Capture the cell that displays the provided text and extract its [x, y] central coordinate. 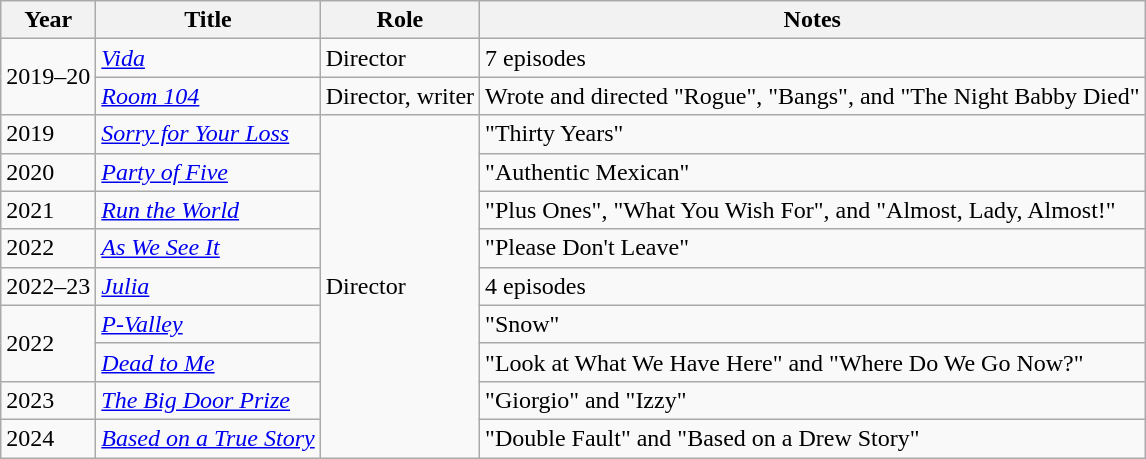
Director, writer [400, 96]
"Snow" [812, 324]
"Thirty Years" [812, 134]
Room 104 [208, 96]
7 episodes [812, 58]
Notes [812, 20]
2020 [48, 172]
The Big Door Prize [208, 400]
Role [400, 20]
"Double Fault" and "Based on a Drew Story" [812, 438]
Vida [208, 58]
As We See It [208, 248]
2021 [48, 210]
2019–20 [48, 77]
2024 [48, 438]
Wrote and directed "Rogue", "Bangs", and "The Night Babby Died" [812, 96]
"Please Don't Leave" [812, 248]
"Giorgio" and "Izzy" [812, 400]
2022–23 [48, 286]
4 episodes [812, 286]
Party of Five [208, 172]
"Look at What We Have Here" and "Where Do We Go Now?" [812, 362]
"Plus Ones", "What You Wish For", and "Almost, Lady, Almost!" [812, 210]
Julia [208, 286]
"Authentic Mexican" [812, 172]
Based on a True Story [208, 438]
Year [48, 20]
2023 [48, 400]
2019 [48, 134]
Run the World [208, 210]
Sorry for Your Loss [208, 134]
Title [208, 20]
Dead to Me [208, 362]
P-Valley [208, 324]
